Detect which cell encompasses the target text, then output its [x, y] center coordinate. 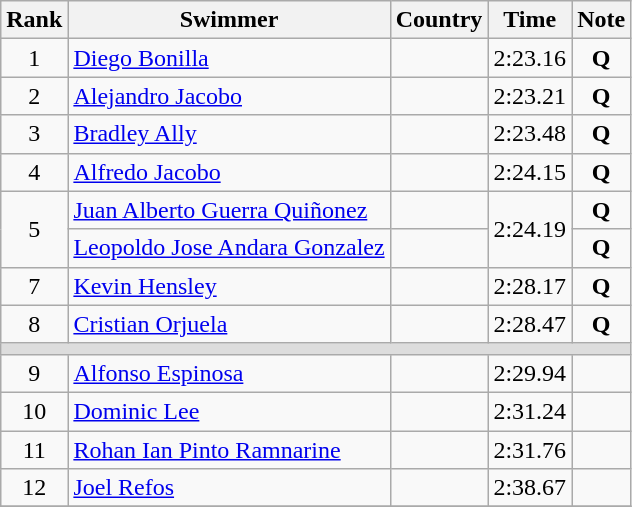
2:23.21 [530, 96]
Bradley Ally [229, 134]
2 [34, 96]
Dominic Lee [229, 411]
Juan Alberto Guerra Quiñonez [229, 210]
2:31.76 [530, 449]
2:23.48 [530, 134]
2:28.47 [530, 324]
2:24.19 [530, 229]
Time [530, 20]
Joel Refos [229, 488]
5 [34, 229]
Swimmer [229, 20]
2:28.17 [530, 286]
Diego Bonilla [229, 58]
Note [602, 20]
9 [34, 373]
Cristian Orjuela [229, 324]
Country [439, 20]
Rohan Ian Pinto Ramnarine [229, 449]
2:24.15 [530, 172]
1 [34, 58]
10 [34, 411]
Alfredo Jacobo [229, 172]
Alfonso Espinosa [229, 373]
4 [34, 172]
3 [34, 134]
2:31.24 [530, 411]
2:29.94 [530, 373]
Alejandro Jacobo [229, 96]
Leopoldo Jose Andara Gonzalez [229, 248]
7 [34, 286]
2:38.67 [530, 488]
2:23.16 [530, 58]
11 [34, 449]
Kevin Hensley [229, 286]
8 [34, 324]
Rank [34, 20]
12 [34, 488]
